From the cell containing the given text, extract its center point as [x, y] coordinate. 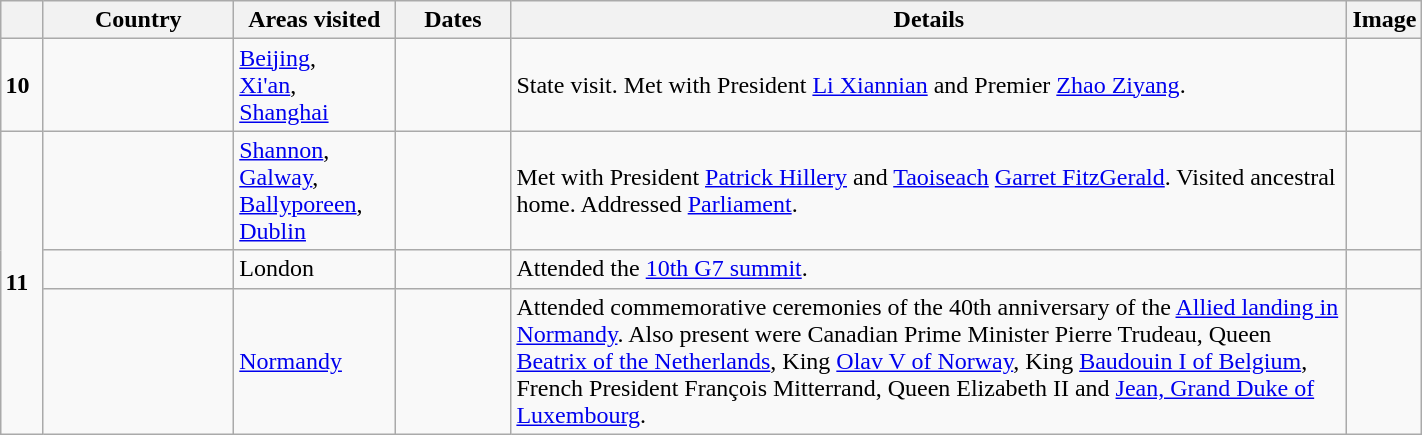
Shannon, Galway, Ballyporeen, Dublin [314, 190]
Attended the 10th G7 summit. [929, 269]
Details [929, 20]
Dates [453, 20]
10 [22, 85]
11 [22, 282]
Beijing,Xi'an,Shanghai [314, 85]
Country [138, 20]
Image [1384, 20]
Areas visited [314, 20]
London [314, 269]
Normandy [314, 361]
State visit. Met with President Li Xiannian and Premier Zhao Ziyang. [929, 85]
Met with President Patrick Hillery and Taoiseach Garret FitzGerald. Visited ancestral home. Addressed Parliament. [929, 190]
